Search for the cell housing the specified text and yield its (x, y) center coordinate. 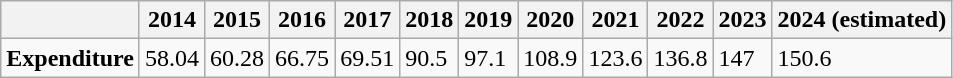
150.6 (862, 58)
2018 (430, 20)
2016 (302, 20)
97.1 (488, 58)
2015 (236, 20)
2023 (742, 20)
2017 (368, 20)
60.28 (236, 58)
147 (742, 58)
2021 (616, 20)
90.5 (430, 58)
58.04 (172, 58)
2014 (172, 20)
69.51 (368, 58)
66.75 (302, 58)
Expenditure (70, 58)
2024 (estimated) (862, 20)
123.6 (616, 58)
2022 (680, 20)
136.8 (680, 58)
2020 (550, 20)
108.9 (550, 58)
2019 (488, 20)
